Determine the [x, y] coordinate at the center of the cell enclosing the given text.  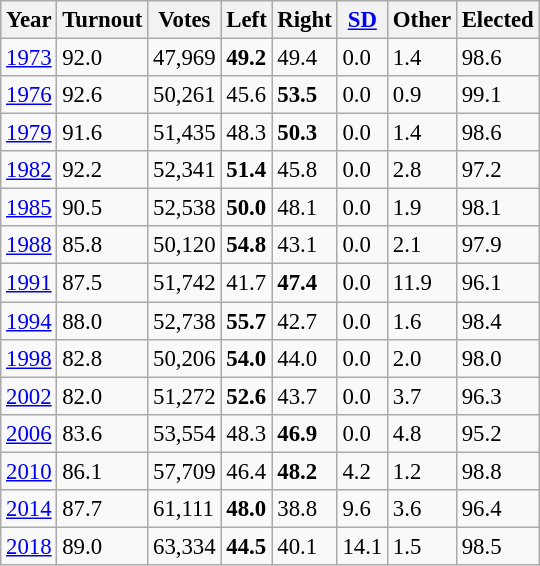
98.1 [498, 208]
Right [304, 20]
45.6 [246, 95]
92.0 [102, 58]
43.7 [304, 396]
43.1 [304, 245]
46.9 [304, 433]
90.5 [102, 208]
42.7 [304, 321]
95.2 [498, 433]
48.1 [304, 208]
2010 [29, 471]
92.6 [102, 95]
Votes [184, 20]
Year [29, 20]
92.2 [102, 170]
85.8 [102, 245]
1985 [29, 208]
14.1 [362, 546]
4.2 [362, 471]
Turnout [102, 20]
97.9 [498, 245]
1982 [29, 170]
61,111 [184, 509]
1988 [29, 245]
40.1 [304, 546]
99.1 [498, 95]
3.6 [422, 509]
2018 [29, 546]
96.4 [498, 509]
51,435 [184, 133]
57,709 [184, 471]
52,341 [184, 170]
54.8 [246, 245]
2.0 [422, 358]
96.3 [498, 396]
1973 [29, 58]
50,120 [184, 245]
49.4 [304, 58]
38.8 [304, 509]
51,742 [184, 283]
86.1 [102, 471]
48.0 [246, 509]
47,969 [184, 58]
3.7 [422, 396]
50.0 [246, 208]
50.3 [304, 133]
98.4 [498, 321]
2.1 [422, 245]
46.4 [246, 471]
2006 [29, 433]
1998 [29, 358]
83.6 [102, 433]
82.8 [102, 358]
Left [246, 20]
52,738 [184, 321]
Elected [498, 20]
98.5 [498, 546]
52,538 [184, 208]
1976 [29, 95]
87.7 [102, 509]
87.5 [102, 283]
1.9 [422, 208]
48.2 [304, 471]
89.0 [102, 546]
11.9 [422, 283]
2002 [29, 396]
50,261 [184, 95]
Other [422, 20]
1.6 [422, 321]
50,206 [184, 358]
49.2 [246, 58]
SD [362, 20]
47.4 [304, 283]
4.8 [422, 433]
96.1 [498, 283]
97.2 [498, 170]
51.4 [246, 170]
52.6 [246, 396]
1994 [29, 321]
1.2 [422, 471]
51,272 [184, 396]
45.8 [304, 170]
53,554 [184, 433]
54.0 [246, 358]
2014 [29, 509]
53.5 [304, 95]
91.6 [102, 133]
1991 [29, 283]
1.5 [422, 546]
98.0 [498, 358]
44.0 [304, 358]
1979 [29, 133]
82.0 [102, 396]
63,334 [184, 546]
88.0 [102, 321]
55.7 [246, 321]
98.8 [498, 471]
0.9 [422, 95]
9.6 [362, 509]
2.8 [422, 170]
41.7 [246, 283]
44.5 [246, 546]
